Locate the cell with the specified text and output its (x, y) center coordinate. 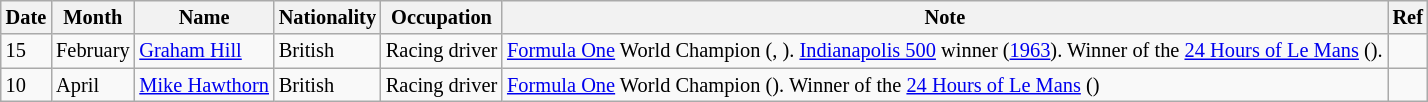
Occupation (442, 17)
Mike Hawthorn (204, 85)
15 (26, 51)
Nationality (328, 17)
Note (944, 17)
Formula One World Champion (, ). Indianapolis 500 winner (1963). Winner of the 24 Hours of Le Mans (). (944, 51)
February (92, 51)
April (92, 85)
Name (204, 17)
Month (92, 17)
10 (26, 85)
Ref (1408, 17)
Formula One World Champion (). Winner of the 24 Hours of Le Mans () (944, 85)
Date (26, 17)
Graham Hill (204, 51)
